Determine the [x, y] coordinate at the center of the cell enclosing the given text.  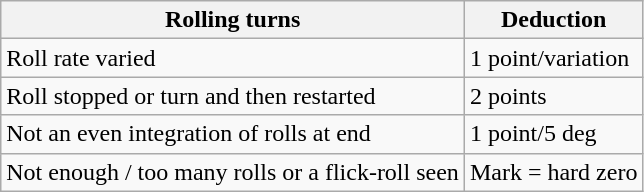
1 point/5 deg [554, 134]
Rolling turns [233, 20]
Roll rate varied [233, 58]
Deduction [554, 20]
1 point/variation [554, 58]
Roll stopped or turn and then restarted [233, 96]
2 points [554, 96]
Not an even integration of rolls at end [233, 134]
Not enough / too many rolls or a flick-roll seen [233, 172]
Mark = hard zero [554, 172]
